Output the [X, Y] coordinate of the center of the cell containing the given text.  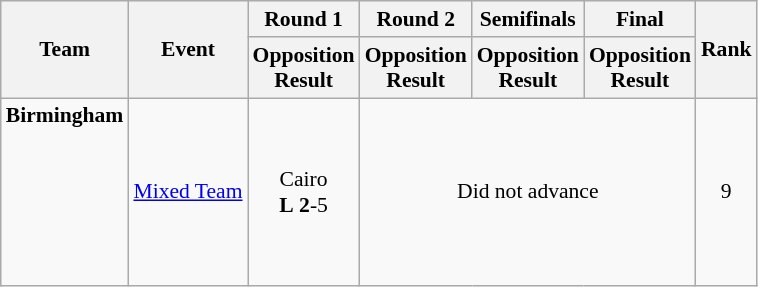
Mixed Team [188, 192]
Team [65, 50]
Round 2 [416, 19]
Event [188, 50]
Birmingham [65, 192]
Rank [726, 50]
Final [640, 19]
Round 1 [304, 19]
Semifinals [528, 19]
Did not advance [528, 192]
9 [726, 192]
Cairo L 2-5 [304, 192]
